Pinpoint the cell where the given text exists, returning its (X, Y) midpoint coordinate. 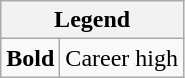
Legend (92, 20)
Bold (30, 58)
Career high (122, 58)
